Identify which cell holds the provided text, then report its [x, y] central coordinate. 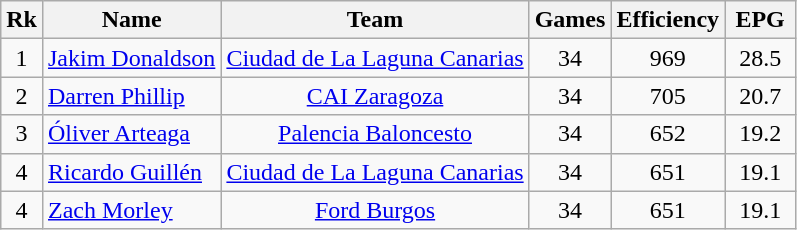
EPG [760, 20]
Team [375, 20]
Óliver Arteaga [131, 134]
652 [668, 134]
Jakim Donaldson [131, 58]
Darren Phillip [131, 96]
Games [570, 20]
28.5 [760, 58]
Ricardo Guillén [131, 172]
CAI Zaragoza [375, 96]
2 [22, 96]
705 [668, 96]
969 [668, 58]
1 [22, 58]
3 [22, 134]
Ford Burgos [375, 210]
Efficiency [668, 20]
Rk [22, 20]
Palencia Baloncesto [375, 134]
19.2 [760, 134]
Zach Morley [131, 210]
20.7 [760, 96]
Name [131, 20]
